Identify which cell holds the provided text, then report its [x, y] central coordinate. 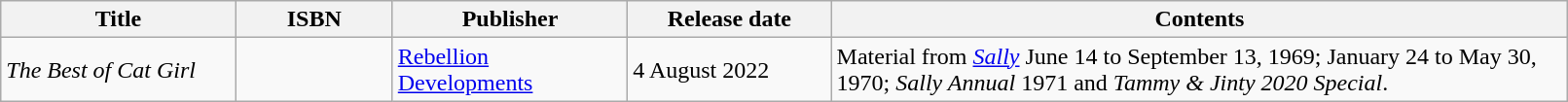
Contents [1199, 19]
Title [119, 19]
Release date [730, 19]
The Best of Cat Girl [119, 70]
Rebellion Developments [510, 70]
Publisher [510, 19]
Material from Sally June 14 to September 13, 1969; January 24 to May 30, 1970; Sally Annual 1971 and Tammy & Jinty 2020 Special. [1199, 70]
ISBN [313, 19]
4 August 2022 [730, 70]
